For the text-containing cell, return its midpoint in [x, y] coordinate format. 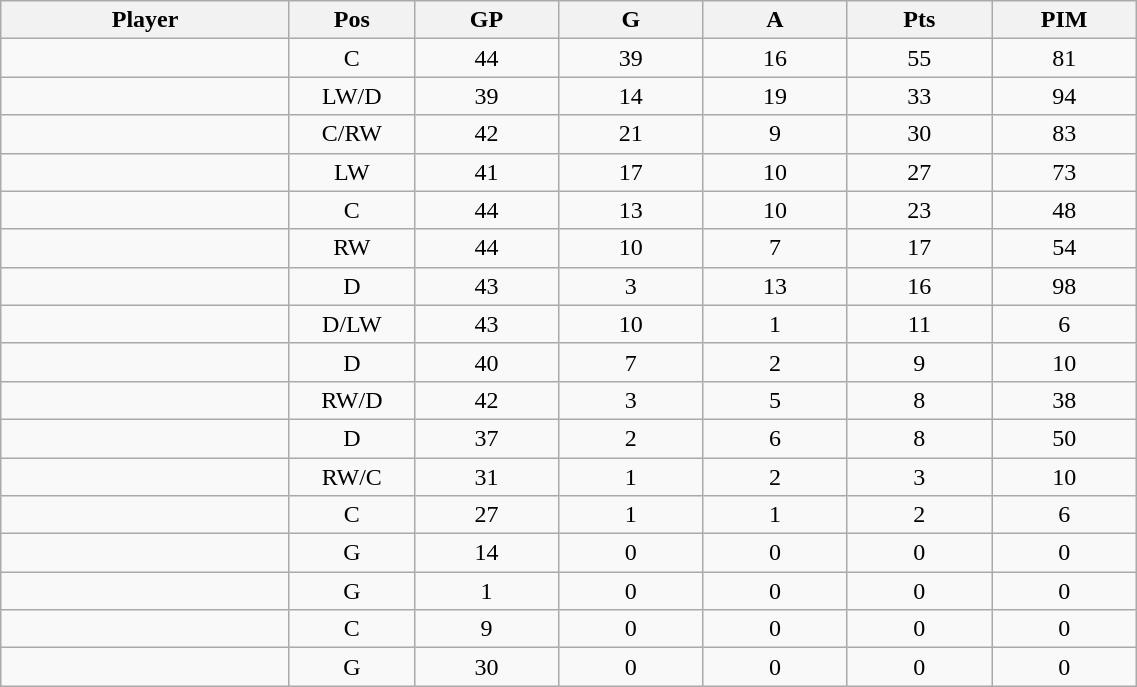
RW [352, 248]
54 [1064, 248]
5 [775, 400]
GP [486, 20]
41 [486, 172]
94 [1064, 96]
11 [919, 324]
LW [352, 172]
23 [919, 210]
LW/D [352, 96]
73 [1064, 172]
37 [486, 438]
Pts [919, 20]
81 [1064, 58]
48 [1064, 210]
83 [1064, 134]
D/LW [352, 324]
55 [919, 58]
RW/D [352, 400]
19 [775, 96]
Player [146, 20]
31 [486, 477]
33 [919, 96]
98 [1064, 286]
C/RW [352, 134]
A [775, 20]
40 [486, 362]
21 [631, 134]
38 [1064, 400]
50 [1064, 438]
RW/C [352, 477]
Pos [352, 20]
PIM [1064, 20]
